Extract the (x, y) coordinate from the center of the cell holding the provided text.  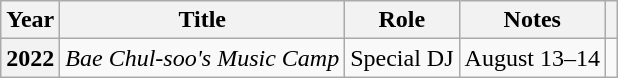
Bae Chul-soo's Music Camp (202, 58)
Role (402, 20)
Special DJ (402, 58)
August 13–14 (532, 58)
Notes (532, 20)
2022 (30, 58)
Title (202, 20)
Year (30, 20)
